Identify which cell holds the provided text, then report its [x, y] central coordinate. 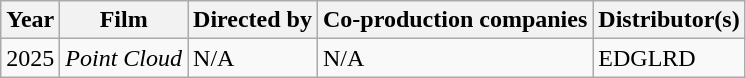
Year [30, 20]
Directed by [253, 20]
Point Cloud [124, 58]
2025 [30, 58]
Distributor(s) [669, 20]
EDGLRD [669, 58]
Co-production companies [454, 20]
Film [124, 20]
